From the cell containing the given text, extract its center point as (x, y) coordinate. 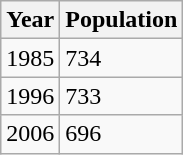
1996 (30, 96)
Population (122, 20)
733 (122, 96)
734 (122, 58)
696 (122, 134)
2006 (30, 134)
Year (30, 20)
1985 (30, 58)
